Return the [x, y] coordinate for the center point of the cell that contains the specified text.  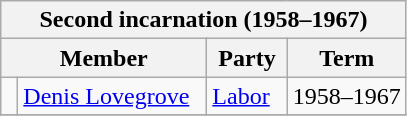
Second incarnation (1958–1967) [204, 20]
Term [346, 58]
Member [104, 58]
Party [247, 58]
Labor [247, 96]
Denis Lovegrove [112, 96]
1958–1967 [346, 96]
